Provide the [x, y] coordinate of the cell's center where the given text is located.  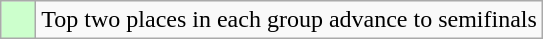
Top two places in each group advance to semifinals [290, 20]
